Identify which cell holds the provided text, then report its [x, y] central coordinate. 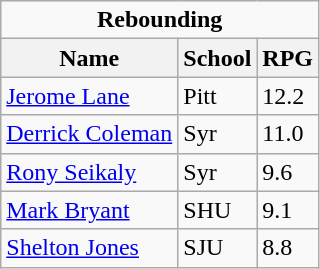
9.1 [288, 210]
Rebounding [160, 20]
RPG [288, 58]
SJU [218, 248]
11.0 [288, 134]
Derrick Coleman [90, 134]
Pitt [218, 96]
Mark Bryant [90, 210]
SHU [218, 210]
8.8 [288, 248]
Name [90, 58]
12.2 [288, 96]
Jerome Lane [90, 96]
Rony Seikaly [90, 172]
Shelton Jones [90, 248]
School [218, 58]
9.6 [288, 172]
